Determine the [x, y] coordinate at the center of the cell enclosing the given text.  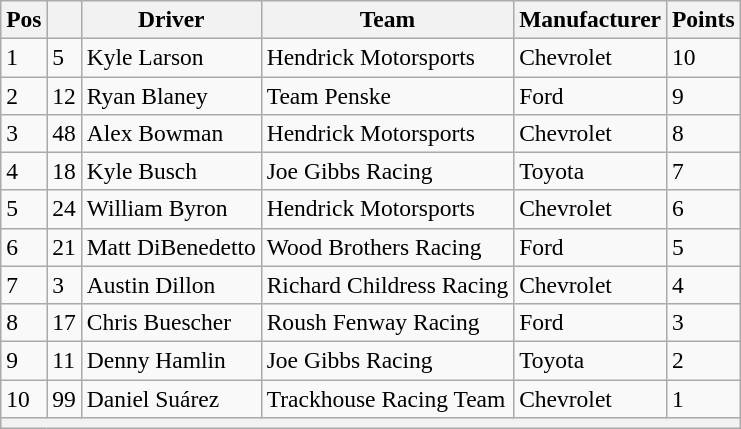
48 [64, 133]
Austin Dillon [171, 285]
17 [64, 322]
21 [64, 247]
Team [387, 19]
Richard Childress Racing [387, 285]
11 [64, 360]
Pos [24, 19]
Ryan Blaney [171, 95]
Kyle Larson [171, 57]
Matt DiBenedetto [171, 247]
Kyle Busch [171, 171]
Manufacturer [590, 19]
Denny Hamlin [171, 360]
Team Penske [387, 95]
Roush Fenway Racing [387, 322]
William Byron [171, 209]
Trackhouse Racing Team [387, 398]
Daniel Suárez [171, 398]
18 [64, 171]
Alex Bowman [171, 133]
Wood Brothers Racing [387, 247]
Chris Buescher [171, 322]
24 [64, 209]
Points [703, 19]
12 [64, 95]
Driver [171, 19]
99 [64, 398]
